Identify which cell holds the provided text, then report its [x, y] central coordinate. 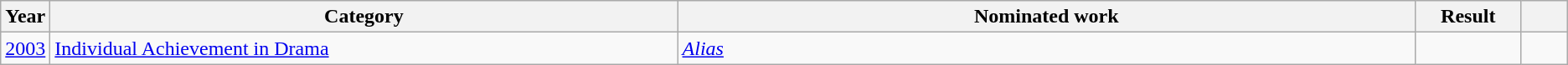
Individual Achievement in Drama [364, 48]
Alias [1046, 48]
Year [25, 17]
2003 [25, 48]
Result [1467, 17]
Nominated work [1046, 17]
Category [364, 17]
